Provide the [X, Y] coordinate of the cell's center where the given text is located.  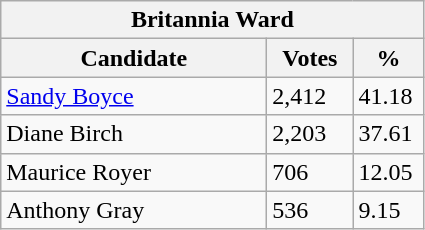
2,412 [310, 96]
Votes [310, 58]
706 [310, 172]
12.05 [388, 172]
Diane Birch [134, 134]
Maurice Royer [134, 172]
% [388, 58]
Sandy Boyce [134, 96]
Candidate [134, 58]
Britannia Ward [212, 20]
2,203 [310, 134]
536 [310, 210]
Anthony Gray [134, 210]
37.61 [388, 134]
9.15 [388, 210]
41.18 [388, 96]
